Output the (X, Y) coordinate of the center of the cell containing the given text.  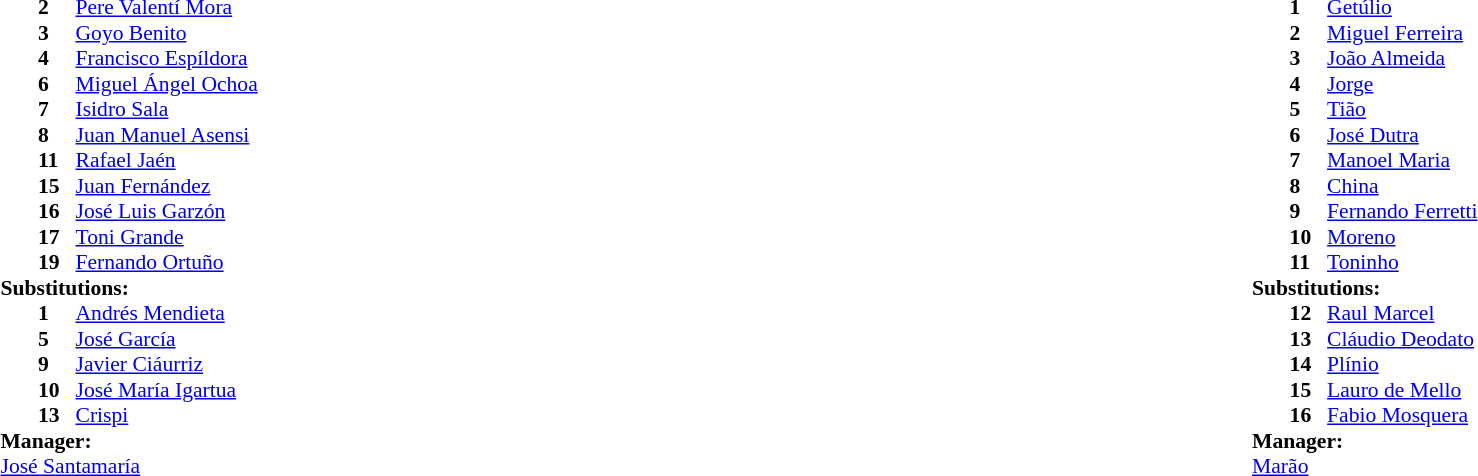
Goyo Benito (167, 33)
Moreno (1402, 237)
Juan Fernández (167, 186)
1 (57, 313)
Isidro Sala (167, 109)
José María Igartua (167, 390)
Jorge (1402, 84)
Javier Ciáurriz (167, 365)
Miguel Ángel Ochoa (167, 84)
Tião (1402, 109)
China (1402, 186)
Juan Manuel Asensi (167, 135)
Manoel Maria (1402, 161)
Andrés Mendieta (167, 313)
17 (57, 237)
14 (1309, 365)
19 (57, 263)
Francisco Espíldora (167, 59)
Raul Marcel (1402, 313)
12 (1309, 313)
Lauro de Mello (1402, 390)
Toninho (1402, 263)
Toni Grande (167, 237)
Plínio (1402, 365)
2 (1309, 33)
José Luis Garzón (167, 211)
Cláudio Deodato (1402, 339)
Miguel Ferreira (1402, 33)
Rafael Jaén (167, 161)
Fernando Ferretti (1402, 211)
Crispi (167, 415)
Fabio Mosquera (1402, 415)
José Dutra (1402, 135)
João Almeida (1402, 59)
José García (167, 339)
Fernando Ortuño (167, 263)
